Determine the (X, Y) coordinate at the center of the cell enclosing the given text.  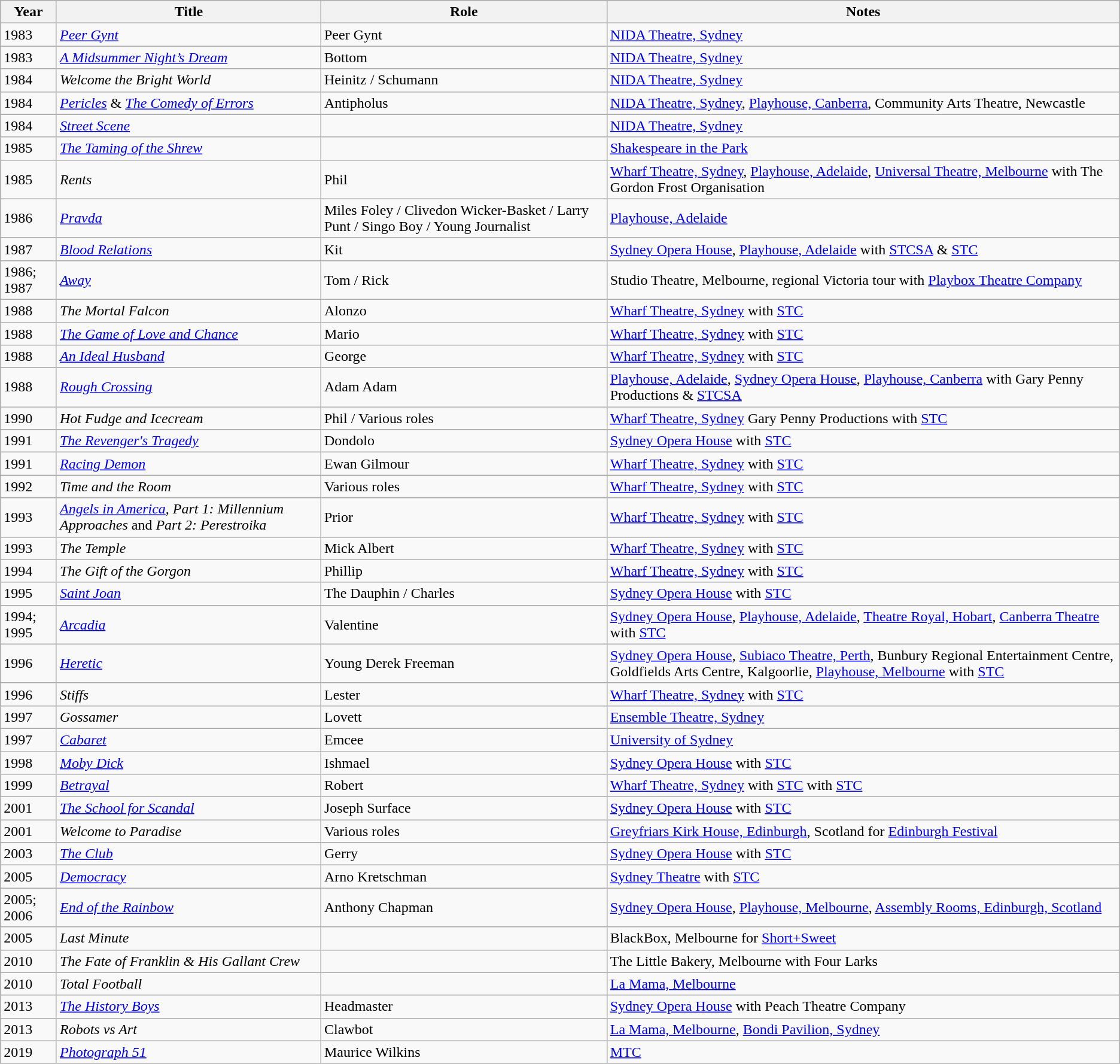
Heretic (188, 663)
The Dauphin / Charles (464, 594)
1986; 1987 (29, 280)
Welcome to Paradise (188, 831)
University of Sydney (863, 740)
Title (188, 12)
Playhouse, Adelaide (863, 218)
Mario (464, 333)
Sydney Opera House with Peach Theatre Company (863, 1007)
NIDA Theatre, Sydney, Playhouse, Canberra, Community Arts Theatre, Newcastle (863, 103)
The Revenger's Tragedy (188, 441)
Racing Demon (188, 464)
Notes (863, 12)
Heinitz / Schumann (464, 80)
MTC (863, 1052)
Total Football (188, 984)
An Ideal Husband (188, 357)
George (464, 357)
1994; 1995 (29, 625)
Robots vs Art (188, 1029)
Welcome the Bright World (188, 80)
Lester (464, 694)
Arcadia (188, 625)
End of the Rainbow (188, 907)
The Little Bakery, Melbourne with Four Larks (863, 961)
Ensemble Theatre, Sydney (863, 717)
The Gift of the Gorgon (188, 571)
Betrayal (188, 786)
Wharf Theatre, Sydney, Playhouse, Adelaide, Universal Theatre, Melbourne with The Gordon Frost Organisation (863, 180)
Playhouse, Adelaide, Sydney Opera House, Playhouse, Canberra with Gary Penny Productions & STCSA (863, 388)
Gossamer (188, 717)
Street Scene (188, 126)
BlackBox, Melbourne for Short+Sweet (863, 938)
Prior (464, 517)
Pericles & The Comedy of Errors (188, 103)
The Game of Love and Chance (188, 333)
Pravda (188, 218)
Year (29, 12)
2019 (29, 1052)
1994 (29, 571)
Role (464, 12)
Sydney Opera House, Playhouse, Adelaide with STCSA & STC (863, 249)
Democracy (188, 877)
Mick Albert (464, 548)
Anthony Chapman (464, 907)
1986 (29, 218)
Shakespeare in the Park (863, 148)
1990 (29, 418)
Phil / Various roles (464, 418)
Ewan Gilmour (464, 464)
Phil (464, 180)
Maurice Wilkins (464, 1052)
Alonzo (464, 311)
Robert (464, 786)
Angels in America, Part 1: Millennium Approaches and Part 2: Perestroika (188, 517)
Bottom (464, 57)
Arno Kretschman (464, 877)
Clawbot (464, 1029)
Stiffs (188, 694)
Kit (464, 249)
2003 (29, 854)
Sydney Opera House, Playhouse, Melbourne, Assembly Rooms, Edinburgh, Scotland (863, 907)
1999 (29, 786)
Rents (188, 180)
Tom / Rick (464, 280)
The History Boys (188, 1007)
The School for Scandal (188, 808)
Miles Foley / Clivedon Wicker-Basket / Larry Punt / Singo Boy / Young Journalist (464, 218)
Wharf Theatre, Sydney with STC with STC (863, 786)
Young Derek Freeman (464, 663)
1998 (29, 763)
Joseph Surface (464, 808)
1995 (29, 594)
Phillip (464, 571)
Gerry (464, 854)
Sydney Opera House, Playhouse, Adelaide, Theatre Royal, Hobart, Canberra Theatre with STC (863, 625)
The Taming of the Shrew (188, 148)
1992 (29, 487)
Sydney Theatre with STC (863, 877)
Lovett (464, 717)
Wharf Theatre, Sydney Gary Penny Productions with STC (863, 418)
Cabaret (188, 740)
1987 (29, 249)
Photograph 51 (188, 1052)
Away (188, 280)
Saint Joan (188, 594)
Last Minute (188, 938)
Valentine (464, 625)
The Fate of Franklin & His Gallant Crew (188, 961)
The Club (188, 854)
The Temple (188, 548)
Studio Theatre, Melbourne, regional Victoria tour with Playbox Theatre Company (863, 280)
Hot Fudge and Icecream (188, 418)
Blood Relations (188, 249)
Dondolo (464, 441)
Headmaster (464, 1007)
Emcee (464, 740)
Adam Adam (464, 388)
Ishmael (464, 763)
Greyfriars Kirk House, Edinburgh, Scotland for Edinburgh Festival (863, 831)
Rough Crossing (188, 388)
A Midsummer Night’s Dream (188, 57)
La Mama, Melbourne, Bondi Pavilion, Sydney (863, 1029)
Sydney Opera House, Subiaco Theatre, Perth, Bunbury Regional Entertainment Centre, Goldfields Arts Centre, Kalgoorlie, Playhouse, Melbourne with STC (863, 663)
Time and the Room (188, 487)
Antipholus (464, 103)
Moby Dick (188, 763)
The Mortal Falcon (188, 311)
2005; 2006 (29, 907)
La Mama, Melbourne (863, 984)
